Capture the cell that displays the provided text and extract its [x, y] central coordinate. 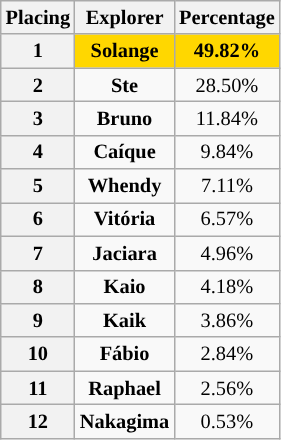
7 [38, 253]
12 [38, 421]
3 [38, 118]
Kaio [124, 287]
11 [38, 388]
8 [38, 287]
2.56% [227, 388]
Raphael [124, 388]
Fábio [124, 354]
4 [38, 152]
7.11% [227, 186]
2.84% [227, 354]
10 [38, 354]
28.50% [227, 85]
Vitória [124, 219]
1 [38, 51]
Jaciara [124, 253]
2 [38, 85]
Placing [38, 17]
9.84% [227, 152]
Kaik [124, 320]
Nakagima [124, 421]
Explorer [124, 17]
Caíque [124, 152]
4.96% [227, 253]
5 [38, 186]
11.84% [227, 118]
49.82% [227, 51]
Whendy [124, 186]
9 [38, 320]
Percentage [227, 17]
0.53% [227, 421]
3.86% [227, 320]
6.57% [227, 219]
4.18% [227, 287]
Ste [124, 85]
Bruno [124, 118]
6 [38, 219]
Solange [124, 51]
